Pinpoint the cell where the given text exists, returning its (x, y) midpoint coordinate. 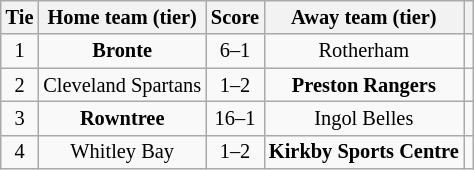
Whitley Bay (122, 152)
Preston Rangers (364, 85)
1 (20, 51)
Cleveland Spartans (122, 85)
Home team (tier) (122, 17)
2 (20, 85)
Score (235, 17)
Rotherham (364, 51)
4 (20, 152)
Bronte (122, 51)
Rowntree (122, 118)
Kirkby Sports Centre (364, 152)
16–1 (235, 118)
6–1 (235, 51)
Away team (tier) (364, 17)
3 (20, 118)
Tie (20, 17)
Ingol Belles (364, 118)
